Identify which cell holds the provided text, then report its (x, y) central coordinate. 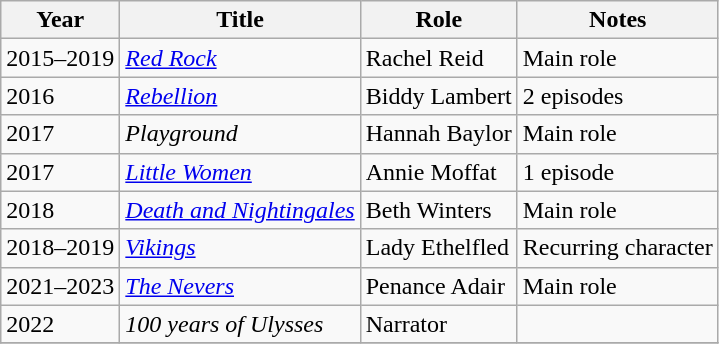
Playground (240, 134)
Notes (618, 20)
Little Women (240, 172)
2018–2019 (60, 248)
Vikings (240, 248)
2016 (60, 96)
2 episodes (618, 96)
1 episode (618, 172)
2021–2023 (60, 286)
Penance Adair (438, 286)
Recurring character (618, 248)
2018 (60, 210)
Role (438, 20)
The Nevers (240, 286)
Year (60, 20)
Lady Ethelfled (438, 248)
Title (240, 20)
Death and Nightingales (240, 210)
Rebellion (240, 96)
Biddy Lambert (438, 96)
Narrator (438, 324)
Hannah Baylor (438, 134)
Annie Moffat (438, 172)
Beth Winters (438, 210)
2022 (60, 324)
Rachel Reid (438, 58)
2015–2019 (60, 58)
100 years of Ulysses (240, 324)
Red Rock (240, 58)
